Find where the given text appears and provide that cell's center as (X, Y) coordinate. 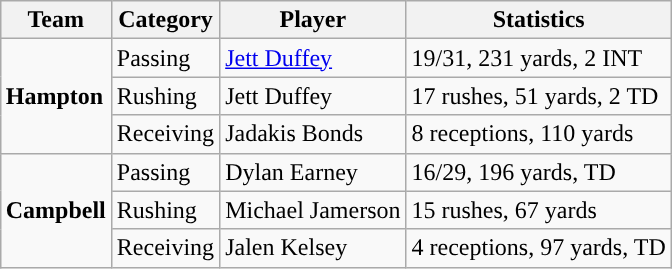
8 receptions, 110 yards (538, 134)
Player (313, 20)
Michael Jamerson (313, 210)
Jalen Kelsey (313, 248)
4 receptions, 97 yards, TD (538, 248)
16/29, 196 yards, TD (538, 172)
15 rushes, 67 yards (538, 210)
17 rushes, 51 yards, 2 TD (538, 96)
Category (165, 20)
Dylan Earney (313, 172)
Statistics (538, 20)
19/31, 231 yards, 2 INT (538, 58)
Team (56, 20)
Campbell (56, 210)
Jadakis Bonds (313, 134)
Hampton (56, 96)
